Output the [X, Y] coordinate of the center of the cell containing the given text.  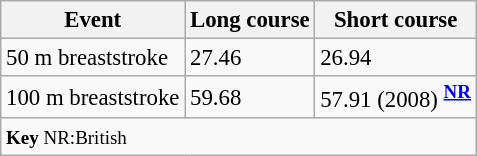
Key NR:British [239, 137]
100 m breaststroke [93, 97]
26.94 [396, 58]
59.68 [250, 97]
Short course [396, 20]
27.46 [250, 58]
Event [93, 20]
Long course [250, 20]
57.91 (2008) NR [396, 97]
50 m breaststroke [93, 58]
